Extract the [X, Y] coordinate from the center of the cell holding the provided text.  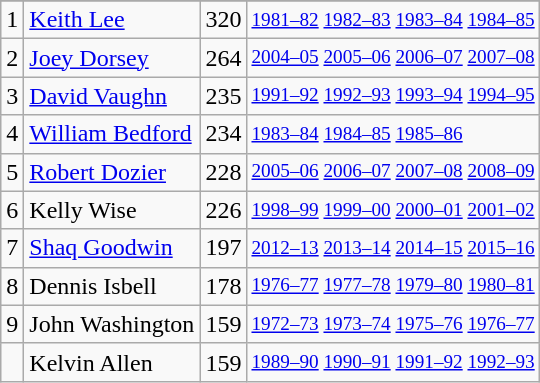
William Bedford [112, 134]
John Washington [112, 324]
4 [12, 134]
1983–84 1984–85 1985–86 [393, 134]
Kelly Wise [112, 210]
Keith Lee [112, 20]
1 [12, 20]
235 [224, 96]
Joey Dorsey [112, 58]
8 [12, 286]
1991–92 1992–93 1993–94 1994–95 [393, 96]
226 [224, 210]
1998–99 1999–00 2000–01 2001–02 [393, 210]
David Vaughn [112, 96]
3 [12, 96]
1972–73 1973–74 1975–76 1976–77 [393, 324]
1989–90 1990–91 1991–92 1992–93 [393, 362]
178 [224, 286]
9 [12, 324]
6 [12, 210]
228 [224, 172]
2004–05 2005–06 2006–07 2007–08 [393, 58]
Shaq Goodwin [112, 248]
Kelvin Allen [112, 362]
Robert Dozier [112, 172]
7 [12, 248]
1981–82 1982–83 1983–84 1984–85 [393, 20]
264 [224, 58]
2005–06 2006–07 2007–08 2008–09 [393, 172]
2 [12, 58]
Dennis Isbell [112, 286]
1976–77 1977–78 1979–80 1980–81 [393, 286]
234 [224, 134]
2012–13 2013–14 2014–15 2015–16 [393, 248]
197 [224, 248]
320 [224, 20]
5 [12, 172]
